Output the (X, Y) coordinate of the center of the cell containing the given text.  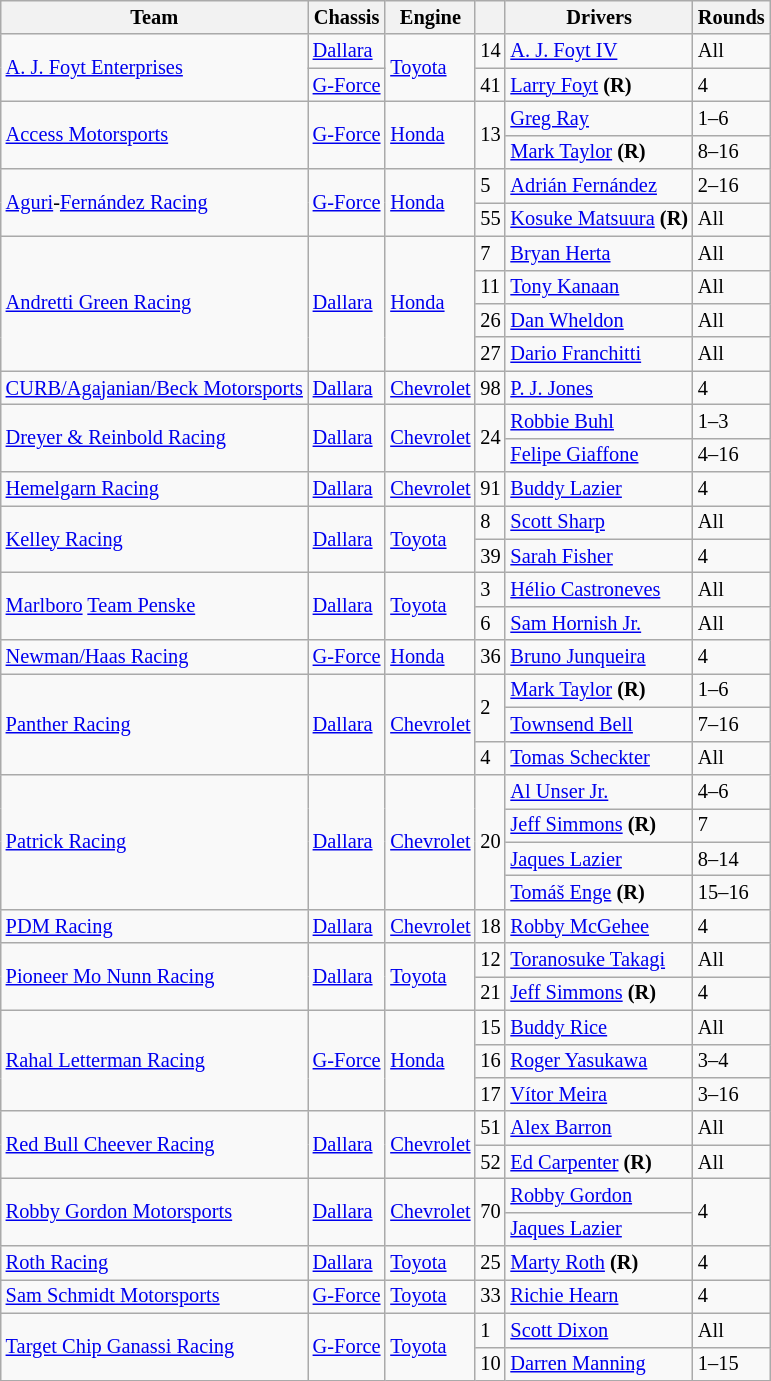
Kosuke Matsuura (R) (599, 219)
Roger Yasukawa (599, 1061)
Sarah Fisher (599, 556)
Robby Gordon (599, 1195)
Hélio Castroneves (599, 589)
Sam Hornish Jr. (599, 623)
Buddy Lazier (599, 489)
Dan Wheldon (599, 320)
Red Bull Cheever Racing (154, 1144)
Greg Ray (599, 118)
25 (490, 1263)
8–16 (732, 152)
41 (490, 85)
Adrián Fernández (599, 186)
Marty Roth (R) (599, 1263)
Felipe Giaffone (599, 455)
PDM Racing (154, 926)
A. J. Foyt Enterprises (154, 68)
Robby McGehee (599, 926)
55 (490, 219)
Scott Dixon (599, 1330)
17 (490, 1094)
3 (490, 589)
Tony Kanaan (599, 287)
11 (490, 287)
12 (490, 960)
Hemelgarn Racing (154, 489)
Target Chip Ganassi Racing (154, 1346)
Bruno Junqueira (599, 657)
Richie Hearn (599, 1296)
CURB/Agajanian/Beck Motorsports (154, 388)
Vítor Meira (599, 1094)
Engine (430, 17)
1–3 (732, 421)
2–16 (732, 186)
21 (490, 993)
Darren Manning (599, 1364)
Team (154, 17)
A. J. Foyt IV (599, 51)
6 (490, 623)
Robbie Buhl (599, 421)
Ed Carpenter (R) (599, 1162)
Andretti Green Racing (154, 304)
33 (490, 1296)
Toranosuke Takagi (599, 960)
3–16 (732, 1094)
4–16 (732, 455)
51 (490, 1128)
3–4 (732, 1061)
Tomas Scheckter (599, 758)
Rahal Letterman Racing (154, 1060)
70 (490, 1212)
10 (490, 1364)
18 (490, 926)
Newman/Haas Racing (154, 657)
39 (490, 556)
16 (490, 1061)
Tomáš Enge (R) (599, 892)
Access Motorsports (154, 134)
Al Unser Jr. (599, 791)
13 (490, 134)
24 (490, 438)
Robby Gordon Motorsports (154, 1212)
Chassis (347, 17)
Buddy Rice (599, 1027)
Scott Sharp (599, 522)
27 (490, 354)
15–16 (732, 892)
Bryan Herta (599, 253)
Pioneer Mo Nunn Racing (154, 976)
36 (490, 657)
8–14 (732, 859)
Townsend Bell (599, 724)
Alex Barron (599, 1128)
15 (490, 1027)
1–15 (732, 1364)
Larry Foyt (R) (599, 85)
8 (490, 522)
Drivers (599, 17)
2 (490, 706)
98 (490, 388)
52 (490, 1162)
1 (490, 1330)
Aguri-Fernández Racing (154, 202)
4–6 (732, 791)
Roth Racing (154, 1263)
Kelley Racing (154, 538)
7–16 (732, 724)
Dreyer & Reinbold Racing (154, 438)
Patrick Racing (154, 842)
Rounds (732, 17)
14 (490, 51)
P. J. Jones (599, 388)
91 (490, 489)
Dario Franchitti (599, 354)
20 (490, 842)
5 (490, 186)
Sam Schmidt Motorsports (154, 1296)
26 (490, 320)
Marlboro Team Penske (154, 606)
Panther Racing (154, 724)
